Detect which cell encompasses the target text, then output its (x, y) center coordinate. 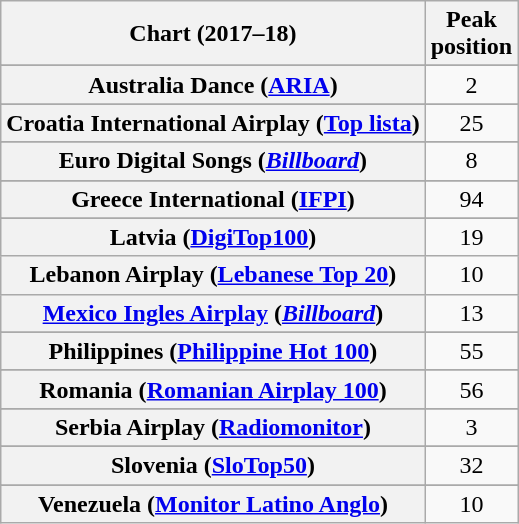
Slovenia (SloTop50) (213, 465)
Croatia International Airplay (Top lista) (213, 123)
19 (471, 237)
Lebanon Airplay (Lebanese Top 20) (213, 275)
3 (471, 427)
Australia Dance (ARIA) (213, 85)
2 (471, 85)
Peak position (471, 34)
25 (471, 123)
Serbia Airplay (Radiomonitor) (213, 427)
94 (471, 199)
56 (471, 389)
Philippines (Philippine Hot 100) (213, 351)
Venezuela (Monitor Latino Anglo) (213, 503)
Mexico Ingles Airplay (Billboard) (213, 313)
Latvia (DigiTop100) (213, 237)
55 (471, 351)
13 (471, 313)
Chart (2017–18) (213, 34)
32 (471, 465)
Greece International (IFPI) (213, 199)
Euro Digital Songs (Billboard) (213, 161)
Romania (Romanian Airplay 100) (213, 389)
8 (471, 161)
